Locate the cell with the specified text and output its [X, Y] center coordinate. 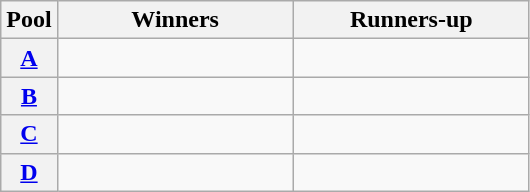
Pool [29, 20]
Runners-up [411, 20]
D [29, 172]
Winners [175, 20]
C [29, 134]
B [29, 96]
A [29, 58]
